Return the [X, Y] coordinate for the center point of the cell that contains the specified text.  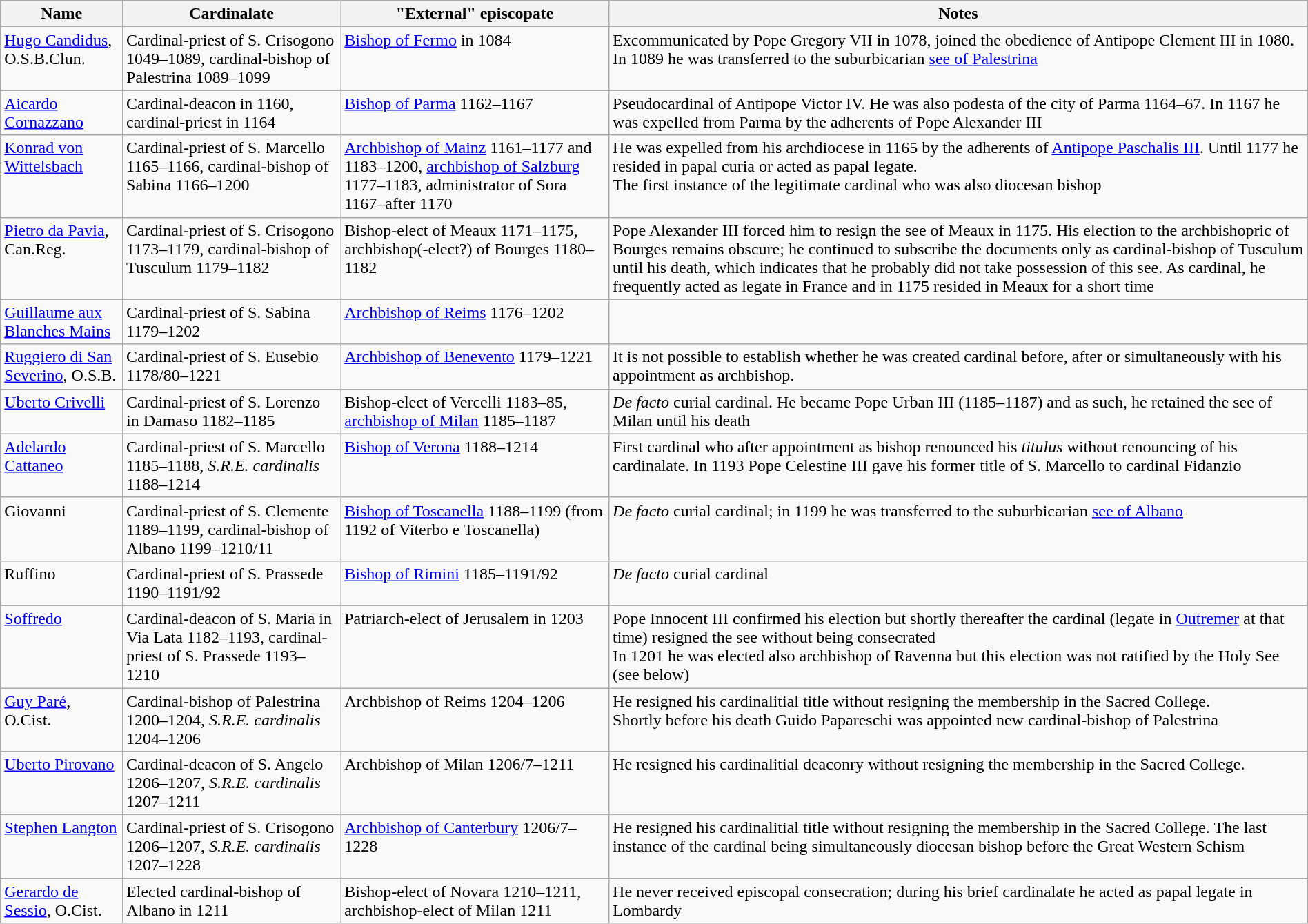
Cardinalate [232, 14]
Aicardo Cornazzano [62, 113]
Cardinal-priest of S. Crisogono 1173–1179, cardinal-bishop of Tusculum 1179–1182 [232, 258]
De facto curial cardinal; in 1199 he was transferred to the suburbicarian see of Albano [959, 529]
Ruffino [62, 583]
Cardinal-priest of S. Sabina 1179–1202 [232, 321]
Cardinal-priest of S. Marcello 1165–1166, cardinal-bishop of Sabina 1166–1200 [232, 177]
Bishop-elect of Meaux 1171–1175, archbishop(-elect?) of Bourges 1180–1182 [475, 258]
Uberto Crivelli [62, 411]
Patriarch-elect of Jerusalem in 1203 [475, 647]
Cardinal-priest of S. Clemente 1189–1199, cardinal-bishop of Albano 1199–1210/11 [232, 529]
Uberto Pirovano [62, 783]
He resigned his cardinalitial deaconry without resigning the membership in the Sacred College. [959, 783]
Cardinal-deacon of S. Angelo 1206–1207, S.R.E. cardinalis 1207–1211 [232, 783]
Cardinal-priest of S. Prassede 1190–1191/92 [232, 583]
Konrad von Wittelsbach [62, 177]
Cardinal-deacon of S. Maria in Via Lata 1182–1193, cardinal-priest of S. Prassede 1193–1210 [232, 647]
Cardinal-bishop of Palestrina 1200–1204, S.R.E. cardinalis 1204–1206 [232, 720]
Hugo Candidus, O.S.B.Clun. [62, 59]
It is not possible to establish whether he was created cardinal before, after or simultaneously with his appointment as archbishop. [959, 367]
Cardinal-priest of S. Marcello 1185–1188, S.R.E. cardinalis 1188–1214 [232, 465]
Giovanni [62, 529]
Archbishop of Reims 1204–1206 [475, 720]
Ruggiero di San Severino, O.S.B. [62, 367]
Adelardo Cattaneo [62, 465]
Bishop-elect of Novara 1210–1211, archbishop-elect of Milan 1211 [475, 901]
Bishop-elect of Vercelli 1183–85, archbishop of Milan 1185–1187 [475, 411]
Cardinal-deacon in 1160, cardinal-priest in 1164 [232, 113]
De facto curial cardinal [959, 583]
Name [62, 14]
Gerardo de Sessio, O.Cist. [62, 901]
Archbishop of Canterbury 1206/7–1228 [475, 847]
Archbishop of Mainz 1161–1177 and 1183–1200, archbishop of Salzburg 1177–1183, administrator of Sora 1167–after 1170 [475, 177]
Bishop of Fermo in 1084 [475, 59]
Notes [959, 14]
Stephen Langton [62, 847]
Bishop of Parma 1162–1167 [475, 113]
Archbishop of Benevento 1179–1221 [475, 367]
Guy Paré, O.Cist. [62, 720]
"External" episcopate [475, 14]
Cardinal-priest of S. Crisogono 1206–1207, S.R.E. cardinalis 1207–1228 [232, 847]
Bishop of Toscanella 1188–1199 (from 1192 of Viterbo e Toscanella) [475, 529]
Pietro da Pavia, Can.Reg. [62, 258]
Bishop of Verona 1188–1214 [475, 465]
Cardinal-priest of S. Lorenzo in Damaso 1182–1185 [232, 411]
Cardinal-priest of S. Eusebio 1178/80–1221 [232, 367]
He never received episcopal consecration; during his brief cardinalate he acted as papal legate in Lombardy [959, 901]
De facto curial cardinal. He became Pope Urban III (1185–1187) and as such, he retained the see of Milan until his death [959, 411]
Archbishop of Reims 1176–1202 [475, 321]
Cardinal-priest of S. Crisogono 1049–1089, cardinal-bishop of Palestrina 1089–1099 [232, 59]
Archbishop of Milan 1206/7–1211 [475, 783]
Soffredo [62, 647]
Guillaume aux Blanches Mains [62, 321]
Elected cardinal-bishop of Albano in 1211 [232, 901]
Bishop of Rimini 1185–1191/92 [475, 583]
